From the cell containing the given text, extract its center point as (x, y) coordinate. 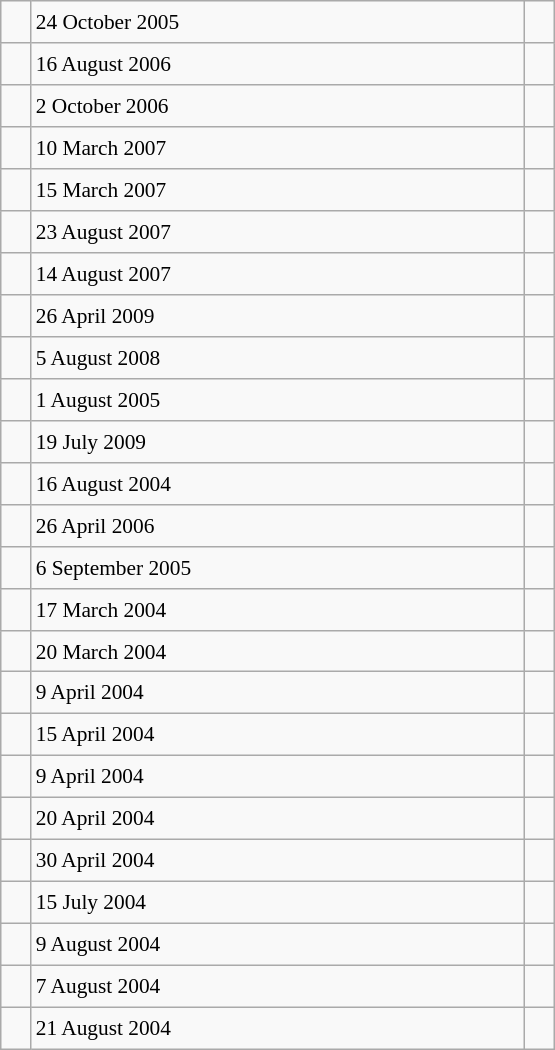
1 August 2005 (278, 399)
15 July 2004 (278, 903)
20 April 2004 (278, 819)
6 September 2005 (278, 567)
16 August 2006 (278, 64)
30 April 2004 (278, 861)
26 April 2009 (278, 316)
23 August 2007 (278, 232)
24 October 2005 (278, 22)
19 July 2009 (278, 441)
17 March 2004 (278, 609)
20 March 2004 (278, 651)
21 August 2004 (278, 1028)
7 August 2004 (278, 986)
14 August 2007 (278, 274)
9 August 2004 (278, 945)
2 October 2006 (278, 106)
10 March 2007 (278, 148)
26 April 2006 (278, 525)
5 August 2008 (278, 358)
15 March 2007 (278, 190)
16 August 2004 (278, 483)
15 April 2004 (278, 735)
